Find where the given text appears and provide that cell's center as [x, y] coordinate. 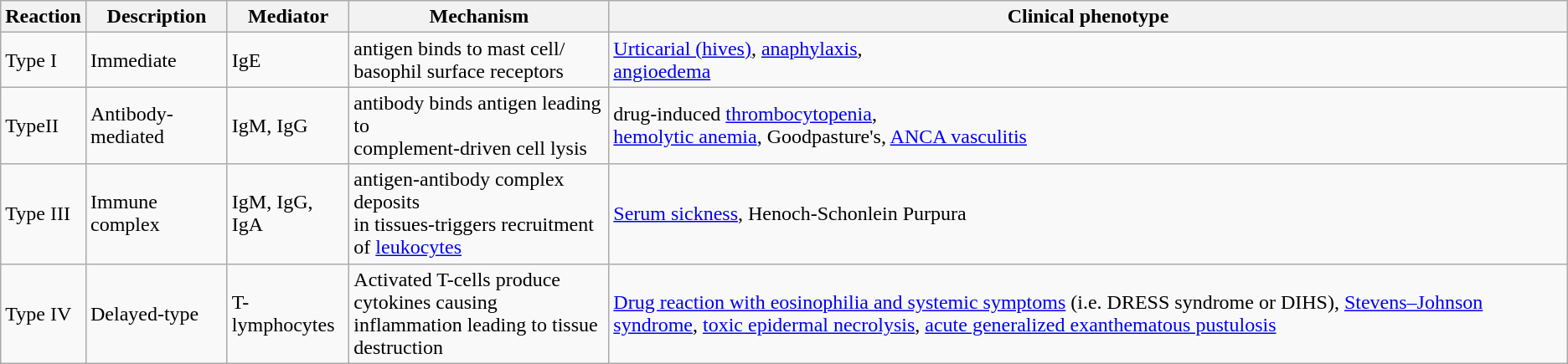
drug-induced thrombocytopenia,hemolytic anemia, Goodpasture's, ANCA vasculitis [1088, 126]
T-lymphocytes [288, 313]
Description [156, 17]
Mechanism [479, 17]
Delayed-type [156, 313]
antigen binds to mast cell/basophil surface receptors [479, 60]
Immune complex [156, 214]
Type IV [44, 313]
Activated T-cells produce cytokines causinginflammation leading to tissue destruction [479, 313]
Type III [44, 214]
antigen-antibody complex depositsin tissues-triggers recruitment of leukocytes [479, 214]
Clinical phenotype [1088, 17]
Type I [44, 60]
TypeII [44, 126]
IgM, IgG [288, 126]
Reaction [44, 17]
IgE [288, 60]
IgM, IgG, IgA [288, 214]
antibody binds antigen leading tocomplement-driven cell lysis [479, 126]
Urticarial (hives), anaphylaxis,angioedema [1088, 60]
Serum sickness, Henoch-Schonlein Purpura [1088, 214]
Mediator [288, 17]
Antibody-mediated [156, 126]
Immediate [156, 60]
